Return (x, y) of the center of cell containing provided text 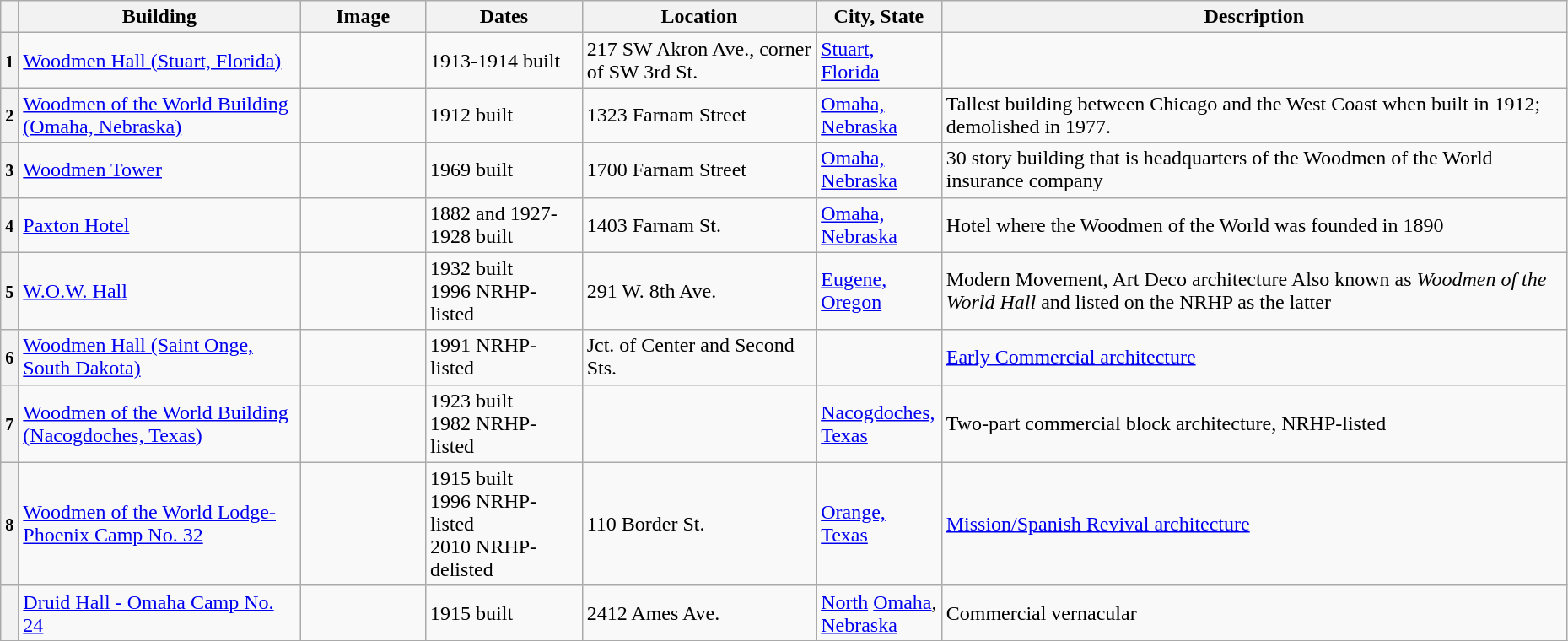
3 (10, 170)
North Omaha, Nebraska (879, 612)
City, State (879, 17)
Orange, Texas (879, 524)
217 SW Akron Ave., corner of SW 3rd St. (699, 61)
Woodmen Hall (Stuart, Florida) (159, 61)
1932 built1996 NRHP-listed (504, 291)
291 W. 8th Ave. (699, 291)
Stuart, Florida (879, 61)
2 (10, 115)
Woodmen Hall (Saint Onge, South Dakota) (159, 358)
1403 Farnam St. (699, 224)
Eugene, Oregon (879, 291)
Location (699, 17)
2412 Ames Ave. (699, 612)
1912 built (504, 115)
30 story building that is headquarters of the Woodmen of the World insurance company (1253, 170)
Hotel where the Woodmen of the World was founded in 1890 (1253, 224)
1969 built (504, 170)
Paxton Hotel (159, 224)
Woodmen of the World Building (Nacogdoches, Texas) (159, 423)
4 (10, 224)
Description (1253, 17)
Dates (504, 17)
Early Commercial architecture (1253, 358)
1 (10, 61)
1323 Farnam Street (699, 115)
1915 built (504, 612)
Nacogdoches, Texas (879, 423)
1913-1914 built (504, 61)
Woodmen of the World Building (Omaha, Nebraska) (159, 115)
Building (159, 17)
Mission/Spanish Revival architecture (1253, 524)
Modern Movement, Art Deco architecture Also known as Woodmen of the World Hall and listed on the NRHP as the latter (1253, 291)
Commercial vernacular (1253, 612)
Woodmen of the World Lodge-Phoenix Camp No. 32 (159, 524)
1923 built1982 NRHP-listed (504, 423)
Druid Hall - Omaha Camp No. 24 (159, 612)
Woodmen Tower (159, 170)
8 (10, 524)
1700 Farnam Street (699, 170)
110 Border St. (699, 524)
Tallest building between Chicago and the West Coast when built in 1912; demolished in 1977. (1253, 115)
Image (363, 17)
6 (10, 358)
1991 NRHP-listed (504, 358)
1882 and 1927-1928 built (504, 224)
7 (10, 423)
5 (10, 291)
1915 built1996 NRHP-listed2010 NRHP-delisted (504, 524)
W.O.W. Hall (159, 291)
Jct. of Center and Second Sts. (699, 358)
Two-part commercial block architecture, NRHP-listed (1253, 423)
